Find where the given text appears and provide that cell's center as (x, y) coordinate. 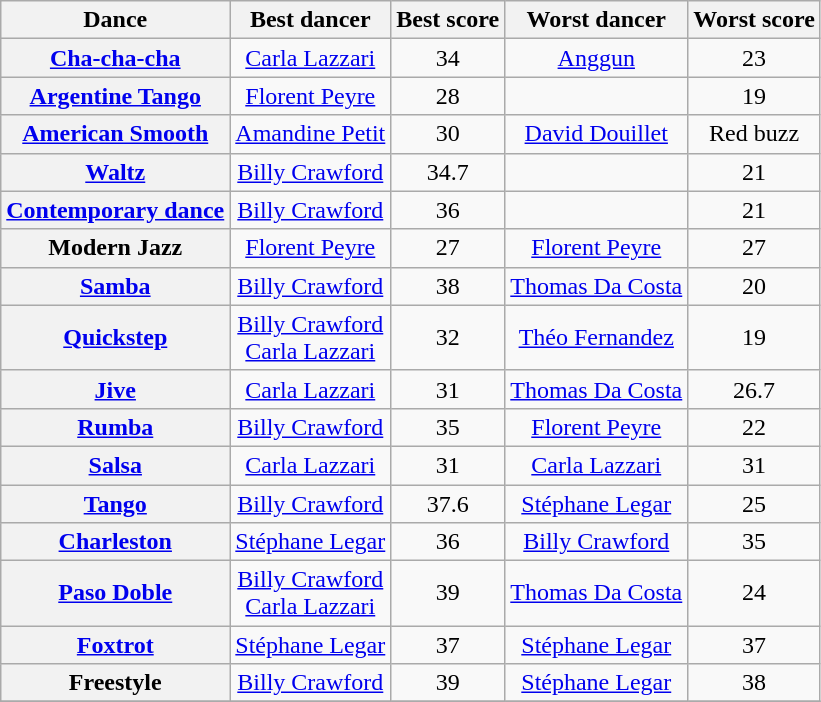
Worst dancer (596, 20)
Modern Jazz (116, 248)
32 (448, 338)
Best dancer (310, 20)
Amandine Petit (310, 134)
34.7 (448, 172)
Best score (448, 20)
Freestyle (116, 683)
Charleston (116, 542)
26.7 (754, 389)
30 (448, 134)
Quickstep (116, 338)
Rumba (116, 427)
Contemporary dance (116, 210)
Théo Fernandez (596, 338)
20 (754, 286)
Samba (116, 286)
Red buzz (754, 134)
22 (754, 427)
Worst score (754, 20)
23 (754, 58)
Jive (116, 389)
Waltz (116, 172)
David Douillet (596, 134)
Paso Doble (116, 594)
Dance (116, 20)
Foxtrot (116, 645)
34 (448, 58)
37.6 (448, 503)
Salsa (116, 465)
Tango (116, 503)
Cha-cha-cha (116, 58)
American Smooth (116, 134)
Argentine Tango (116, 96)
Anggun (596, 58)
25 (754, 503)
24 (754, 594)
28 (448, 96)
